Detect which cell encompasses the target text, then output its [X, Y] center coordinate. 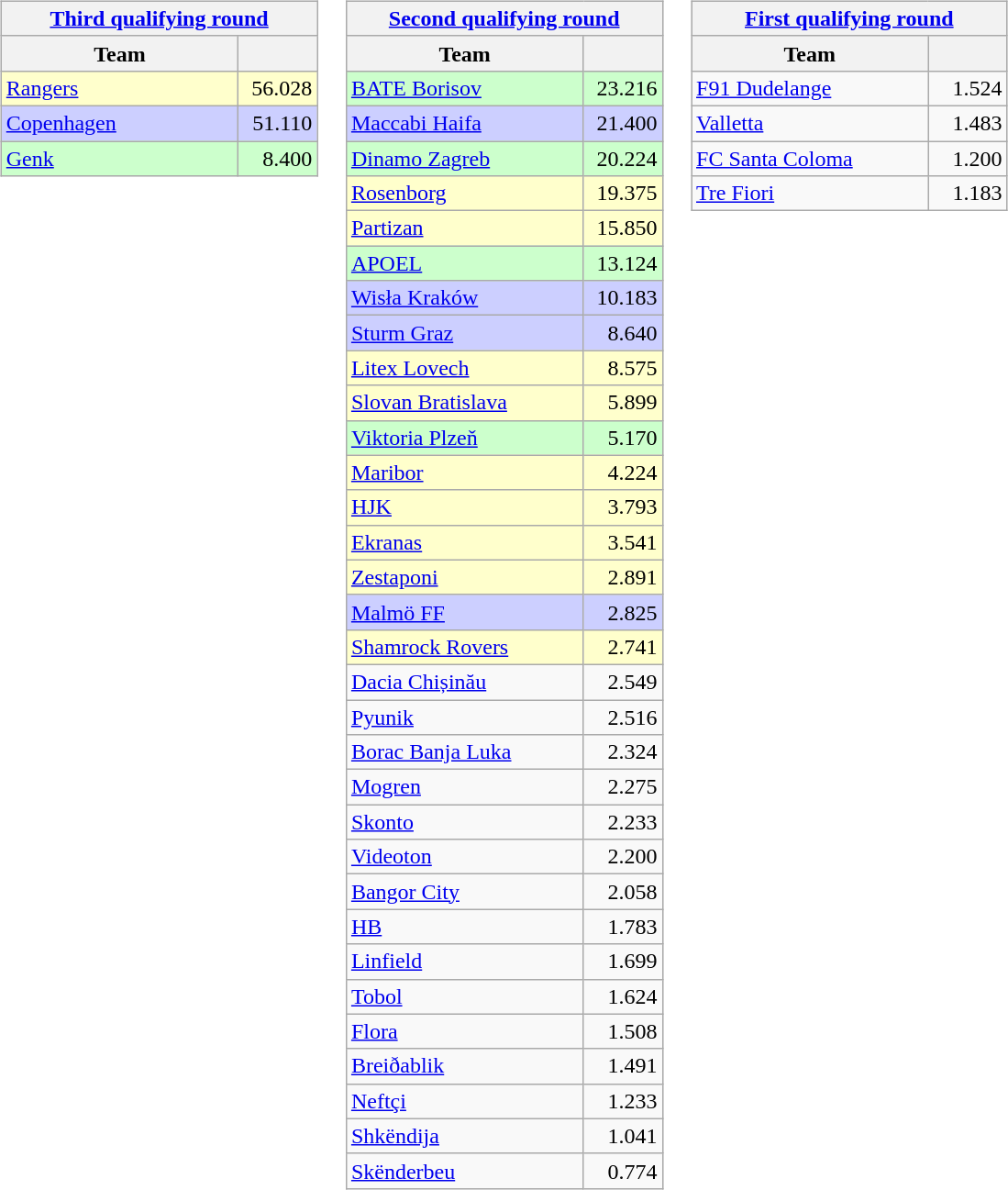
15.850 [623, 228]
Tobol [464, 996]
Mogren [464, 787]
Breiðablik [464, 1066]
Litex Lovech [464, 368]
1.491 [623, 1066]
Rosenborg [464, 194]
Bangor City [464, 892]
HB [464, 927]
Linfield [464, 962]
8.575 [623, 368]
Sturm Graz [464, 333]
56.028 [278, 88]
2.200 [623, 857]
1.699 [623, 962]
51.110 [278, 123]
Maccabi Haifa [464, 123]
20.224 [623, 159]
1.183 [968, 194]
Genk [119, 159]
23.216 [623, 88]
Pyunik [464, 717]
5.170 [623, 438]
Wisła Kraków [464, 298]
1.508 [623, 1031]
Neftçi [464, 1101]
Borac Banja Luka [464, 752]
3.793 [623, 507]
Videoton [464, 857]
APOEL [464, 263]
1.483 [968, 123]
2.825 [623, 612]
1.624 [623, 996]
1.783 [623, 927]
2.891 [623, 577]
8.400 [278, 159]
Partizan [464, 228]
FC Santa Coloma [811, 159]
Shamrock Rovers [464, 647]
21.400 [623, 123]
2.741 [623, 647]
2.324 [623, 752]
Maribor [464, 473]
13.124 [623, 263]
1.524 [968, 88]
Skonto [464, 822]
2.275 [623, 787]
Shkëndija [464, 1136]
8.640 [623, 333]
1.233 [623, 1101]
Rangers [119, 88]
Zestaponi [464, 577]
4.224 [623, 473]
Flora [464, 1031]
Malmö FF [464, 612]
Tre Fiori [811, 194]
Second qualifying round [504, 18]
HJK [464, 507]
0.774 [623, 1171]
First qualifying round [849, 18]
2.516 [623, 717]
Dacia Chișinău [464, 682]
Skënderbeu [464, 1171]
Valletta [811, 123]
Slovan Bratislava [464, 403]
Third qualifying round [160, 18]
F91 Dudelange [811, 88]
2.233 [623, 822]
BATE Borisov [464, 88]
3.541 [623, 542]
10.183 [623, 298]
Ekranas [464, 542]
Viktoria Plzeň [464, 438]
Copenhagen [119, 123]
2.549 [623, 682]
Dinamo Zagreb [464, 159]
5.899 [623, 403]
1.041 [623, 1136]
2.058 [623, 892]
19.375 [623, 194]
1.200 [968, 159]
